Pinpoint the cell where the given text exists, returning its [x, y] midpoint coordinate. 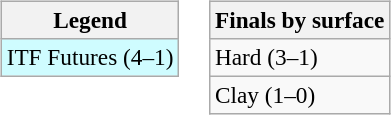
Hard (3–1) [300, 57]
ITF Futures (4–1) [90, 57]
Clay (1–0) [300, 95]
Legend [90, 20]
Finals by surface [300, 20]
